Capture the cell that displays the provided text and extract its [x, y] central coordinate. 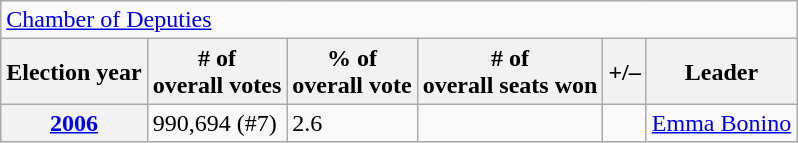
% ofoverall vote [352, 72]
+/– [624, 72]
# ofoverall votes [217, 72]
# ofoverall seats won [510, 72]
Emma Bonino [721, 123]
2.6 [352, 123]
Election year [74, 72]
Leader [721, 72]
2006 [74, 123]
990,694 (#7) [217, 123]
Chamber of Deputies [399, 20]
